Scan for the cell matching the given text and deliver its (x, y) coordinate at center. 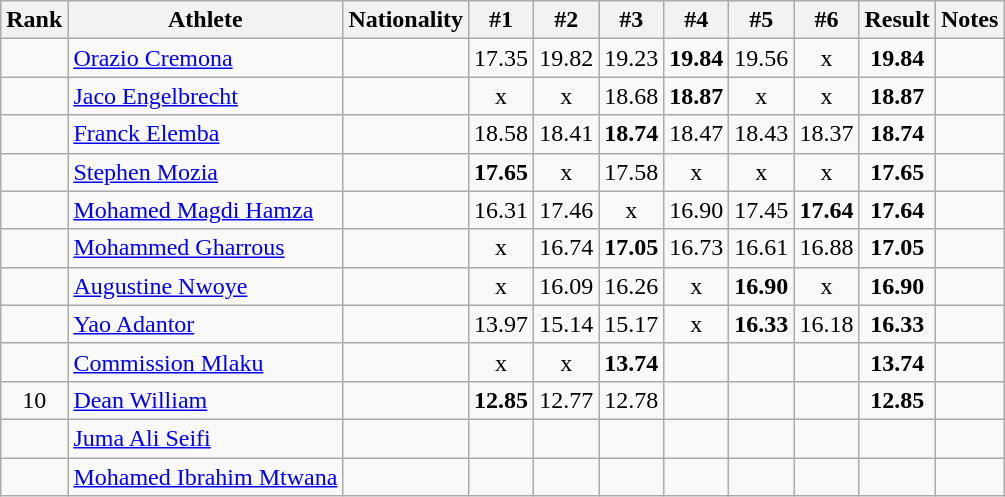
Juma Ali Seifi (206, 438)
18.41 (566, 134)
#3 (632, 20)
17.35 (502, 58)
Mohamed Magdi Hamza (206, 210)
16.09 (566, 286)
Jaco Engelbrecht (206, 96)
#6 (826, 20)
Commission Mlaku (206, 362)
19.56 (762, 58)
18.68 (632, 96)
17.46 (566, 210)
16.26 (632, 286)
Athlete (206, 20)
Rank (34, 20)
Orazio Cremona (206, 58)
18.58 (502, 134)
Mohammed Gharrous (206, 248)
10 (34, 400)
15.14 (566, 324)
Yao Adantor (206, 324)
18.47 (696, 134)
Dean William (206, 400)
#1 (502, 20)
18.43 (762, 134)
19.82 (566, 58)
18.37 (826, 134)
Augustine Nwoye (206, 286)
#4 (696, 20)
17.45 (762, 210)
Notes (969, 20)
#5 (762, 20)
15.17 (632, 324)
Result (897, 20)
13.97 (502, 324)
12.77 (566, 400)
Franck Elemba (206, 134)
12.78 (632, 400)
19.23 (632, 58)
Mohamed Ibrahim Mtwana (206, 477)
Nationality (406, 20)
17.58 (632, 172)
16.31 (502, 210)
16.88 (826, 248)
#2 (566, 20)
16.18 (826, 324)
Stephen Mozia (206, 172)
16.73 (696, 248)
16.74 (566, 248)
16.61 (762, 248)
